Scan for the cell matching the given text and deliver its [X, Y] coordinate at center. 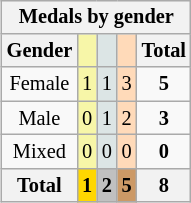
Male [40, 118]
Female [40, 84]
Mixed [40, 152]
Medals by gender [96, 17]
8 [164, 185]
Gender [40, 51]
